Identify which cell holds the provided text, then report its (X, Y) central coordinate. 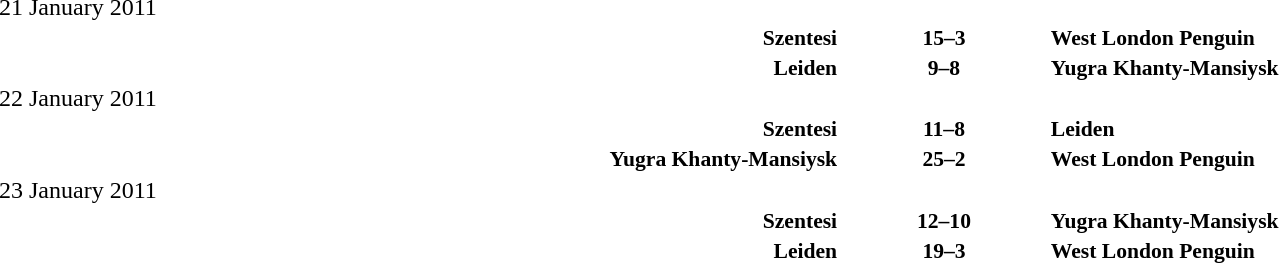
25–2 (944, 159)
12–10 (944, 220)
9–8 (944, 68)
11–8 (944, 129)
15–3 (944, 38)
